For the text-containing cell, return its midpoint in (x, y) coordinate format. 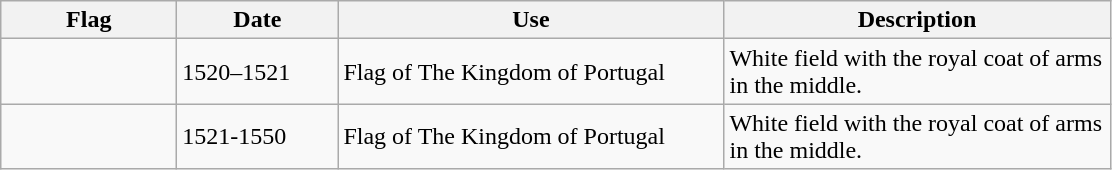
1521-1550 (258, 136)
Date (258, 20)
Flag (89, 20)
1520–1521 (258, 72)
Use (531, 20)
Description (917, 20)
